Find where the given text appears and provide that cell's center as (x, y) coordinate. 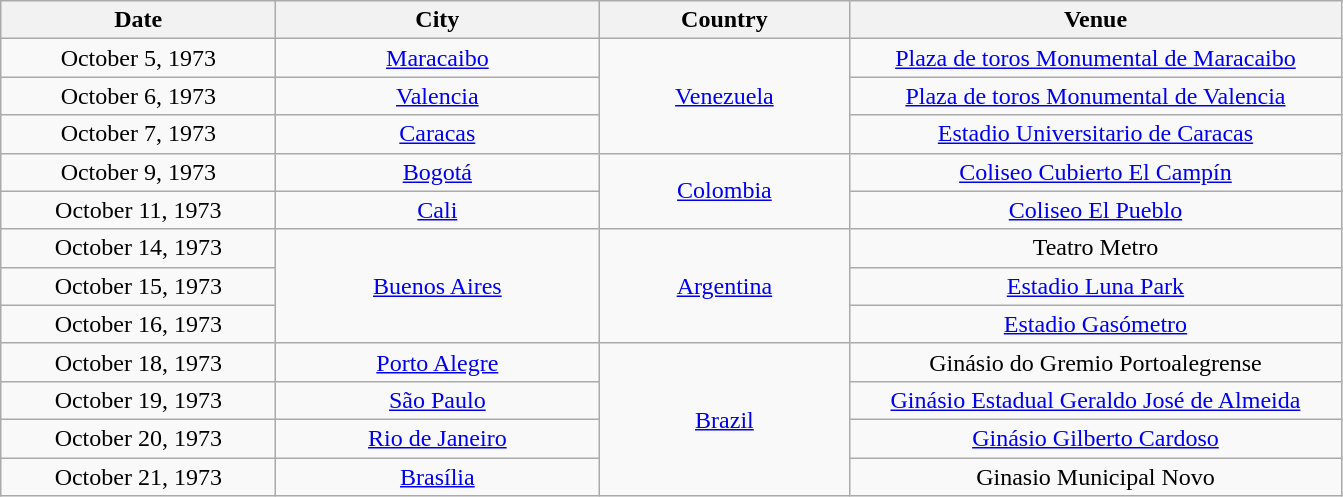
October 7, 1973 (138, 134)
Venezuela (724, 96)
Rio de Janeiro (438, 438)
Venue (1096, 20)
Cali (438, 210)
October 5, 1973 (138, 58)
October 11, 1973 (138, 210)
Ginásio Estadual Geraldo José de Almeida (1096, 400)
Buenos Aires (438, 286)
October 16, 1973 (138, 324)
October 6, 1973 (138, 96)
Coliseo Cubierto El Campín (1096, 172)
Plaza de toros Monumental de Valencia (1096, 96)
Argentina (724, 286)
Ginasio Municipal Novo (1096, 477)
Country (724, 20)
Brazil (724, 419)
Teatro Metro (1096, 248)
October 19, 1973 (138, 400)
Porto Alegre (438, 362)
Valencia (438, 96)
October 21, 1973 (138, 477)
Coliseo El Pueblo (1096, 210)
São Paulo (438, 400)
City (438, 20)
Ginásio do Gremio Portoalegrense (1096, 362)
October 15, 1973 (138, 286)
Plaza de toros Monumental de Maracaibo (1096, 58)
Bogotá (438, 172)
Ginásio Gilberto Cardoso (1096, 438)
October 20, 1973 (138, 438)
Estadio Gasómetro (1096, 324)
Estadio Luna Park (1096, 286)
October 14, 1973 (138, 248)
Date (138, 20)
Caracas (438, 134)
Brasília (438, 477)
Estadio Universitario de Caracas (1096, 134)
October 9, 1973 (138, 172)
October 18, 1973 (138, 362)
Colombia (724, 191)
Maracaibo (438, 58)
